Provide the (x, y) coordinate of the cell's center where the given text is located.  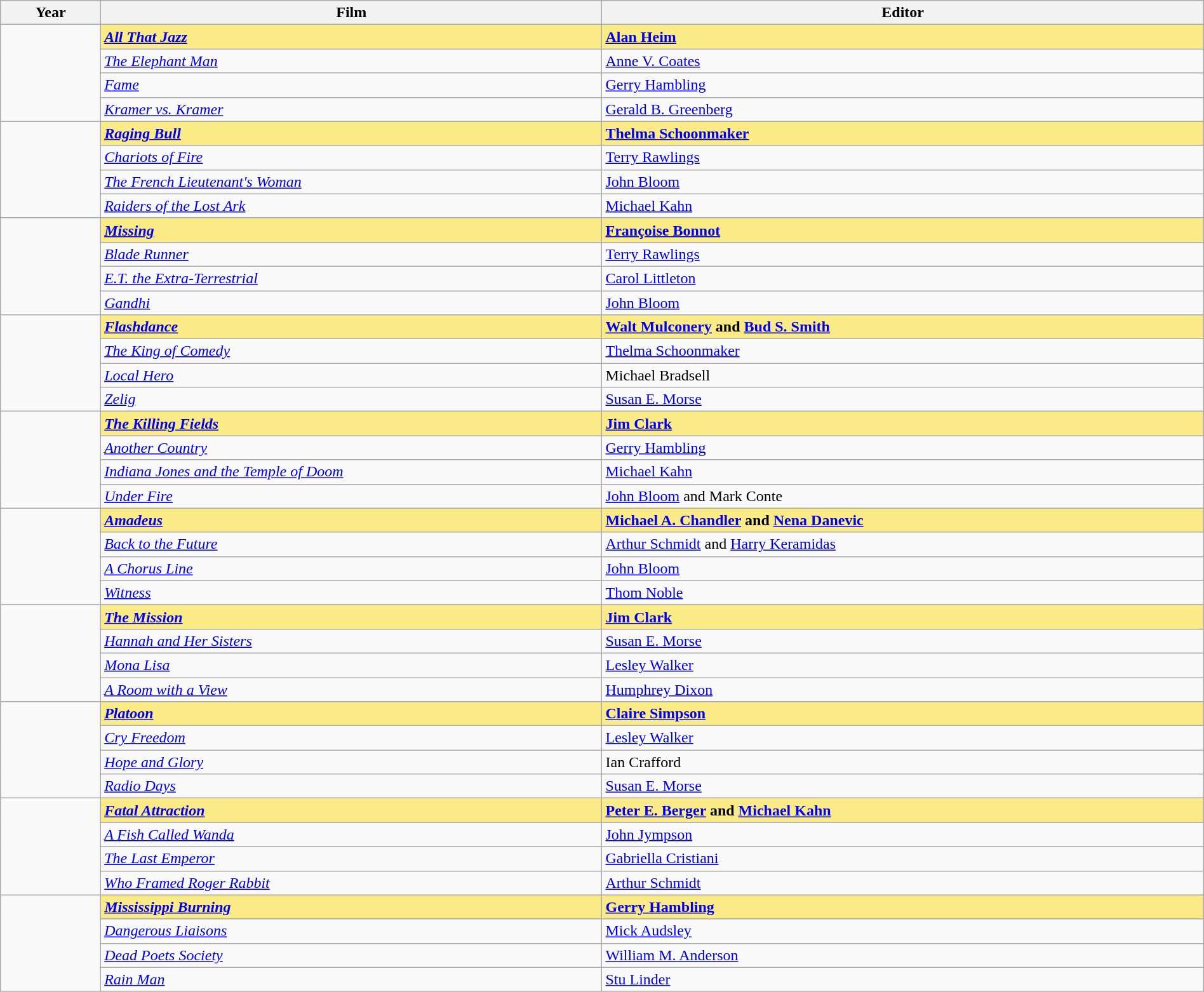
Kramer vs. Kramer (352, 109)
All That Jazz (352, 37)
Back to the Future (352, 544)
Who Framed Roger Rabbit (352, 883)
Flashdance (352, 327)
Fatal Attraction (352, 810)
E.T. the Extra-Terrestrial (352, 278)
William M. Anderson (903, 955)
Cry Freedom (352, 738)
Hope and Glory (352, 762)
Zelig (352, 399)
Arthur Schmidt and Harry Keramidas (903, 544)
Dangerous Liaisons (352, 931)
Witness (352, 593)
Mississippi Burning (352, 907)
A Chorus Line (352, 568)
Indiana Jones and the Temple of Doom (352, 472)
The Mission (352, 617)
Raging Bull (352, 133)
Local Hero (352, 375)
Claire Simpson (903, 714)
Fame (352, 85)
Ian Crafford (903, 762)
Another Country (352, 448)
Platoon (352, 714)
The King of Comedy (352, 351)
Chariots of Fire (352, 158)
Under Fire (352, 496)
Carol Littleton (903, 278)
Walt Mulconery and Bud S. Smith (903, 327)
John Jympson (903, 834)
Gerald B. Greenberg (903, 109)
Alan Heim (903, 37)
Michael Bradsell (903, 375)
Peter E. Berger and Michael Kahn (903, 810)
Year (51, 13)
A Fish Called Wanda (352, 834)
Mick Audsley (903, 931)
Stu Linder (903, 979)
Missing (352, 230)
Gabriella Cristiani (903, 859)
Radio Days (352, 786)
Blade Runner (352, 254)
Gandhi (352, 303)
The Elephant Man (352, 61)
Arthur Schmidt (903, 883)
Editor (903, 13)
Mona Lisa (352, 665)
Rain Man (352, 979)
Michael A. Chandler and Nena Danevic (903, 520)
Amadeus (352, 520)
The Last Emperor (352, 859)
Humphrey Dixon (903, 689)
Françoise Bonnot (903, 230)
Thom Noble (903, 593)
Film (352, 13)
Anne V. Coates (903, 61)
John Bloom and Mark Conte (903, 496)
The French Lieutenant's Woman (352, 182)
Dead Poets Society (352, 955)
Raiders of the Lost Ark (352, 206)
The Killing Fields (352, 424)
A Room with a View (352, 689)
Hannah and Her Sisters (352, 641)
